Scan for the cell matching the given text and deliver its [X, Y] coordinate at center. 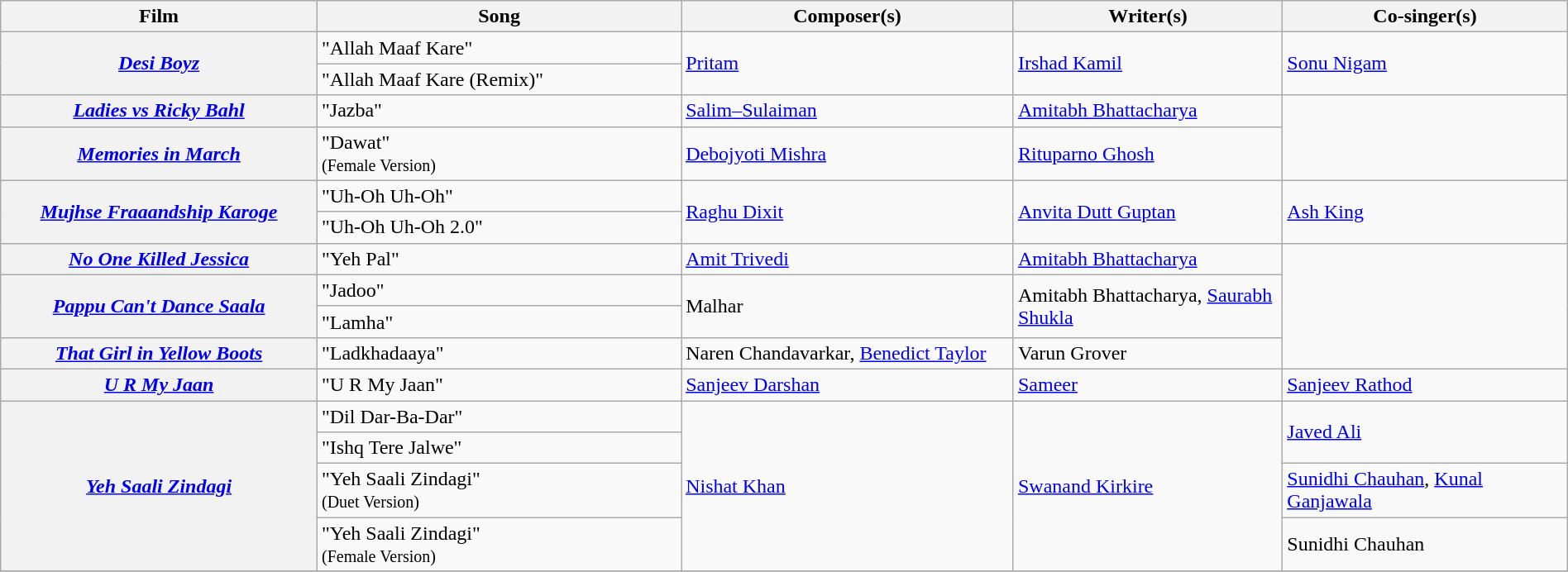
Writer(s) [1148, 17]
"Allah Maaf Kare (Remix)" [499, 79]
Co-singer(s) [1425, 17]
Varun Grover [1148, 353]
Sanjeev Darshan [848, 384]
Composer(s) [848, 17]
Pappu Can't Dance Saala [159, 306]
Anvita Dutt Guptan [1148, 212]
Naren Chandavarkar, Benedict Taylor [848, 353]
No One Killed Jessica [159, 259]
Sameer [1148, 384]
Pritam [848, 64]
"Dil Dar-Ba-Dar" [499, 416]
"Uh-Oh Uh-Oh" [499, 196]
Swanand Kirkire [1148, 485]
"Yeh Saali Zindagi"(Female Version) [499, 544]
Sanjeev Rathod [1425, 384]
"Ishq Tere Jalwe" [499, 448]
Song [499, 17]
Mujhse Fraaandship Karoge [159, 212]
"Yeh Saali Zindagi"(Duet Version) [499, 491]
"Allah Maaf Kare" [499, 48]
Film [159, 17]
Amit Trivedi [848, 259]
Nishat Khan [848, 485]
Javed Ali [1425, 431]
Sunidhi Chauhan, Kunal Ganjawala [1425, 491]
Ash King [1425, 212]
"Jadoo" [499, 290]
"Lamha" [499, 322]
That Girl in Yellow Boots [159, 353]
Yeh Saali Zindagi [159, 485]
Sonu Nigam [1425, 64]
"U R My Jaan" [499, 384]
Sunidhi Chauhan [1425, 544]
Salim–Sulaiman [848, 111]
Debojyoti Mishra [848, 154]
"Ladkhadaaya" [499, 353]
Irshad Kamil [1148, 64]
Amitabh Bhattacharya, Saurabh Shukla [1148, 306]
Desi Boyz [159, 64]
Raghu Dixit [848, 212]
U R My Jaan [159, 384]
Ladies vs Ricky Bahl [159, 111]
"Yeh Pal" [499, 259]
"Dawat"(Female Version) [499, 154]
Memories in March [159, 154]
"Uh-Oh Uh-Oh 2.0" [499, 227]
Malhar [848, 306]
Rituparno Ghosh [1148, 154]
"Jazba" [499, 111]
